Extract the [X, Y] coordinate from the center of the cell holding the provided text.  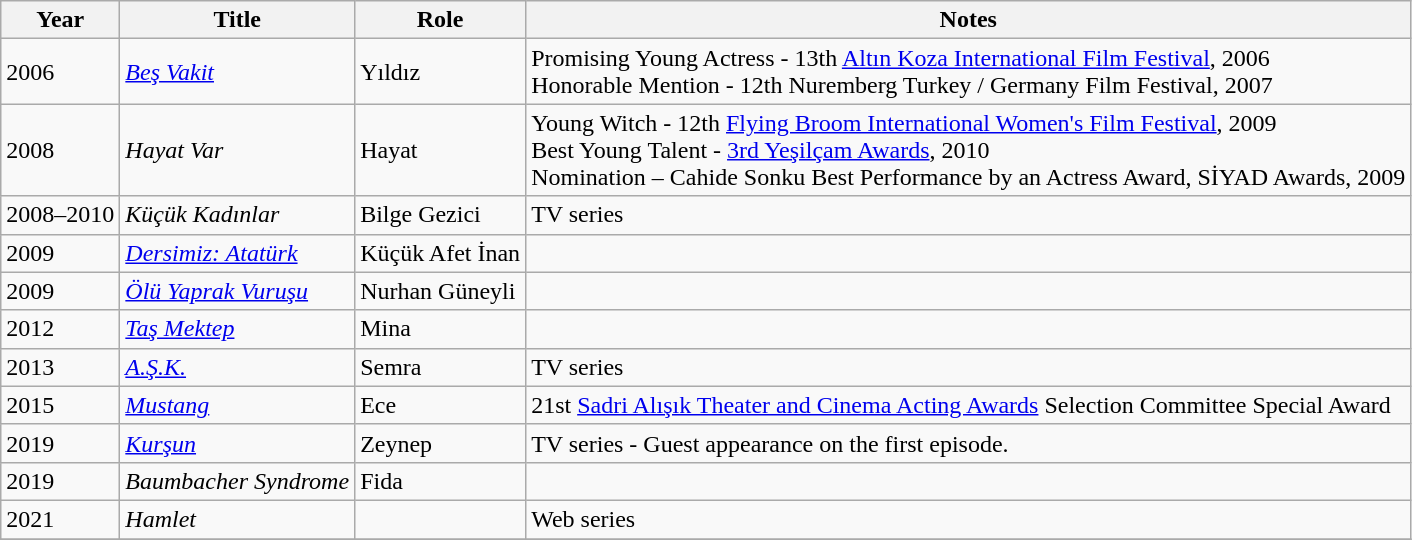
2013 [60, 367]
Role [440, 20]
Semra [440, 367]
Mina [440, 329]
Zeynep [440, 443]
Nurhan Güneyli [440, 291]
Promising Young Actress - 13th Altın Koza International Film Festival, 2006 Honorable Mention - 12th Nuremberg Turkey / Germany Film Festival, 2007 [968, 72]
Bilge Gezici [440, 215]
Ölü Yaprak Vuruşu [238, 291]
Beş Vakit [238, 72]
2008–2010 [60, 215]
2021 [60, 519]
2008 [60, 150]
TV series - Guest appearance on the first episode. [968, 443]
Kurşun [238, 443]
Fida [440, 481]
Web series [968, 519]
2006 [60, 72]
Dersimiz: Atatürk [238, 253]
Küçük Afet İnan [440, 253]
Notes [968, 20]
2015 [60, 405]
Baumbacher Syndrome [238, 481]
Yıldız [440, 72]
Hamlet [238, 519]
21st Sadri Alışık Theater and Cinema Acting Awards Selection Committee Special Award [968, 405]
Title [238, 20]
Year [60, 20]
Küçük Kadınlar [238, 215]
2012 [60, 329]
Mustang [238, 405]
Taş Mektep [238, 329]
A.Ş.K. [238, 367]
Ece [440, 405]
Hayat Var [238, 150]
Hayat [440, 150]
